Scan for the cell matching the given text and deliver its [X, Y] coordinate at center. 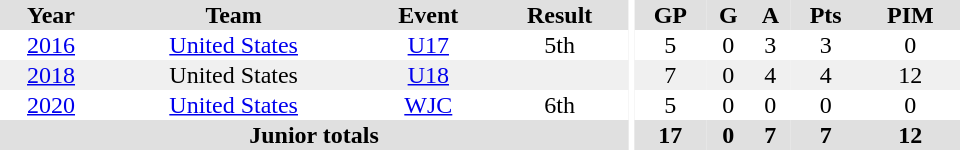
A [770, 15]
G [728, 15]
Year [51, 15]
6th [560, 105]
Junior totals [314, 135]
2020 [51, 105]
5th [560, 45]
Result [560, 15]
Pts [826, 15]
U17 [428, 45]
2016 [51, 45]
WJC [428, 105]
2018 [51, 75]
GP [670, 15]
PIM [910, 15]
U18 [428, 75]
17 [670, 135]
Event [428, 15]
Team [234, 15]
